Detect which cell encompasses the target text, then output its (X, Y) center coordinate. 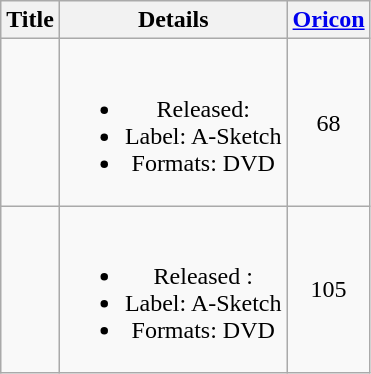
Oricon (328, 20)
Title (30, 20)
Released : Label: A-SketchFormats: DVD (173, 290)
Details (173, 20)
68 (328, 122)
105 (328, 290)
Released: Label: A-SketchFormats: DVD (173, 122)
